Identify which cell holds the provided text, then report its (X, Y) central coordinate. 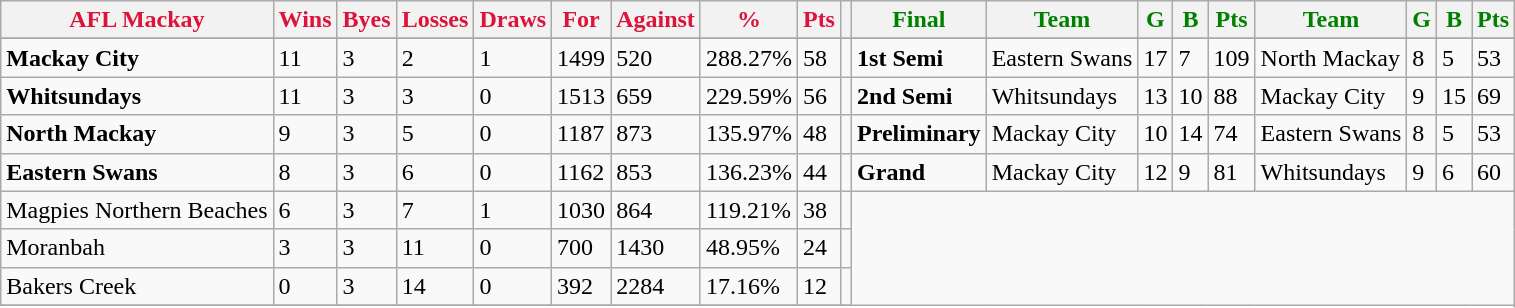
2 (435, 58)
% (748, 20)
48.95% (748, 248)
520 (656, 58)
Wins (305, 20)
13 (1156, 96)
56 (818, 96)
2nd Semi (920, 96)
74 (1232, 134)
288.27% (748, 58)
60 (1494, 172)
Against (656, 20)
17 (1156, 58)
Preliminary (920, 134)
For (582, 20)
853 (656, 172)
392 (582, 286)
135.97% (748, 134)
136.23% (748, 172)
1st Semi (920, 58)
700 (582, 248)
17.16% (748, 286)
58 (818, 58)
Final (920, 20)
109 (1232, 58)
81 (1232, 172)
88 (1232, 96)
15 (1454, 96)
119.21% (748, 210)
Moranbah (137, 248)
Grand (920, 172)
659 (656, 96)
1187 (582, 134)
Byes (366, 20)
AFL Mackay (137, 20)
24 (818, 248)
38 (818, 210)
229.59% (748, 96)
Draws (513, 20)
1430 (656, 248)
2284 (656, 286)
1513 (582, 96)
Bakers Creek (137, 286)
48 (818, 134)
1499 (582, 58)
Magpies Northern Beaches (137, 210)
864 (656, 210)
1030 (582, 210)
Losses (435, 20)
69 (1494, 96)
1162 (582, 172)
873 (656, 134)
44 (818, 172)
